Scan for the cell matching the given text and deliver its [X, Y] coordinate at center. 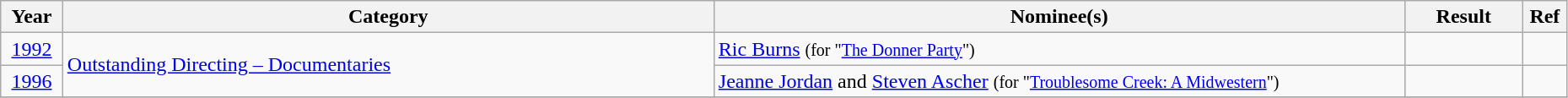
Ref [1544, 17]
Ric Burns (for "The Donner Party") [1059, 49]
Outstanding Directing – Documentaries [388, 65]
Year [32, 17]
Result [1463, 17]
1992 [32, 49]
Nominee(s) [1059, 17]
1996 [32, 81]
Category [388, 17]
Jeanne Jordan and Steven Ascher (for "Troublesome Creek: A Midwestern") [1059, 81]
